From the cell containing the given text, extract its center point as (X, Y) coordinate. 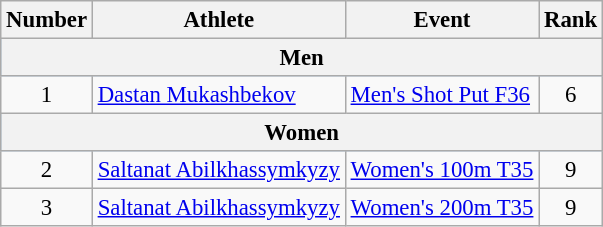
Dastan Mukashbekov (218, 95)
1 (47, 95)
Event (442, 20)
Number (47, 20)
6 (571, 95)
Women (302, 133)
2 (47, 170)
Women's 100m T35 (442, 170)
Women's 200m T35 (442, 208)
3 (47, 208)
Rank (571, 20)
Athlete (218, 20)
Men (302, 58)
Men's Shot Put F36 (442, 95)
